Find where the given text appears and provide that cell's center as (x, y) coordinate. 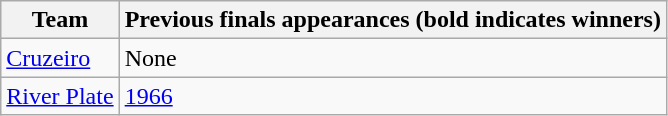
Previous finals appearances (bold indicates winners) (392, 20)
Cruzeiro (60, 58)
Team (60, 20)
River Plate (60, 96)
1966 (392, 96)
None (392, 58)
